Provide the (X, Y) coordinate of the cell's center where the given text is located.  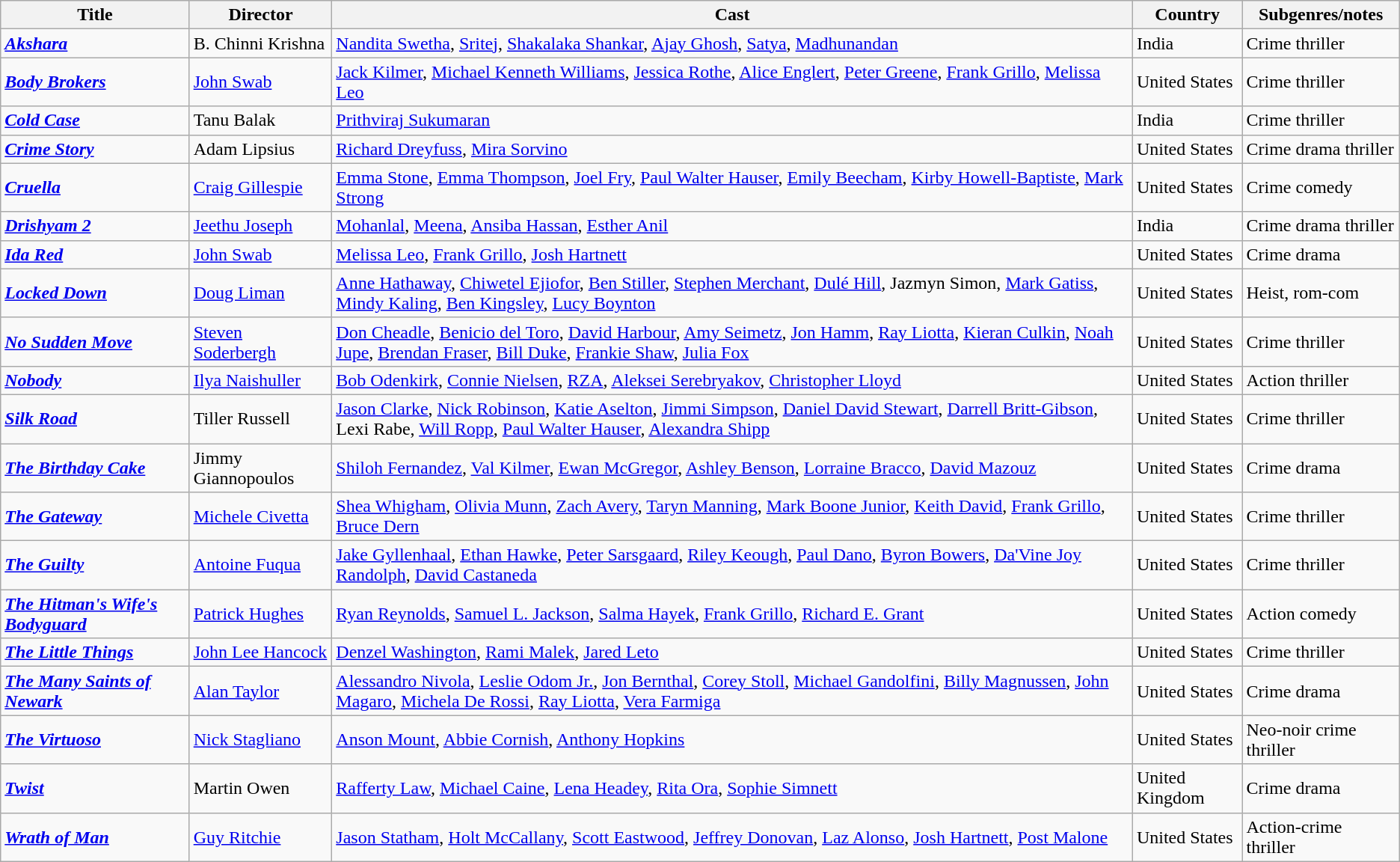
Crime Story (95, 149)
Patrick Hughes (260, 614)
Nobody (95, 380)
Action comedy (1321, 614)
Ida Red (95, 254)
Bob Odenkirk, Connie Nielsen, RZA, Aleksei Serebryakov, Christopher Lloyd (733, 380)
Jake Gyllenhaal, Ethan Hawke, Peter Sarsgaard, Riley Keough, Paul Dano, Byron Bowers, Da'Vine Joy Randolph, David Castaneda (733, 566)
Doug Liman (260, 293)
Cruella (95, 187)
Wrath of Man (95, 837)
The Gateway (95, 516)
Tiller Russell (260, 419)
Country (1188, 15)
The Virtuoso (95, 739)
Mohanlal, Meena, Ansiba Hassan, Esther Anil (733, 226)
Adam Lipsius (260, 149)
Shiloh Fernandez, Val Kilmer, Ewan McGregor, Ashley Benson, Lorraine Bracco, David Mazouz (733, 467)
Action thriller (1321, 380)
Denzel Washington, Rami Malek, Jared Leto (733, 652)
Nick Stagliano (260, 739)
Martin Owen (260, 789)
Crime comedy (1321, 187)
Jack Kilmer, Michael Kenneth Williams, Jessica Rothe, Alice Englert, Peter Greene, Frank Grillo, Melissa Leo (733, 82)
Body Brokers (95, 82)
John Lee Hancock (260, 652)
No Sudden Move (95, 341)
Cold Case (95, 120)
Ilya Naishuller (260, 380)
Alan Taylor (260, 691)
Locked Down (95, 293)
Prithviraj Sukumaran (733, 120)
Heist, rom-com (1321, 293)
Ryan Reynolds, Samuel L. Jackson, Salma Hayek, Frank Grillo, Richard E. Grant (733, 614)
Jimmy Giannopoulos (260, 467)
Director (260, 15)
Drishyam 2 (95, 226)
Anson Mount, Abbie Cornish, Anthony Hopkins (733, 739)
Emma Stone, Emma Thompson, Joel Fry, Paul Walter Hauser, Emily Beecham, Kirby Howell-Baptiste, Mark Strong (733, 187)
B. Chinni Krishna (260, 43)
Shea Whigham, Olivia Munn, Zach Avery, Taryn Manning, Mark Boone Junior, Keith David, Frank Grillo, Bruce Dern (733, 516)
Antoine Fuqua (260, 566)
Tanu Balak (260, 120)
Cast (733, 15)
Nandita Swetha, Sritej, Shakalaka Shankar, Ajay Ghosh, Satya, Madhunandan (733, 43)
Guy Ritchie (260, 837)
Akshara (95, 43)
Twist (95, 789)
Silk Road (95, 419)
United Kingdom (1188, 789)
Action-crime thriller (1321, 837)
Neo-noir crime thriller (1321, 739)
Melissa Leo, Frank Grillo, Josh Hartnett (733, 254)
Subgenres/notes (1321, 15)
The Many Saints of Newark (95, 691)
The Birthday Cake (95, 467)
Rafferty Law, Michael Caine, Lena Headey, Rita Ora, Sophie Simnett (733, 789)
Anne Hathaway, Chiwetel Ejiofor, Ben Stiller, Stephen Merchant, Dulé Hill, Jazmyn Simon, Mark Gatiss, Mindy Kaling, Ben Kingsley, Lucy Boynton (733, 293)
The Guilty (95, 566)
Title (95, 15)
Steven Soderbergh (260, 341)
The Little Things (95, 652)
Jeethu Joseph (260, 226)
Jason Statham, Holt McCallany, Scott Eastwood, Jeffrey Donovan, Laz Alonso, Josh Hartnett, Post Malone (733, 837)
Michele Civetta (260, 516)
Richard Dreyfuss, Mira Sorvino (733, 149)
The Hitman's Wife's Bodyguard (95, 614)
Craig Gillespie (260, 187)
